Output the [X, Y] coordinate of the center of the cell containing the given text.  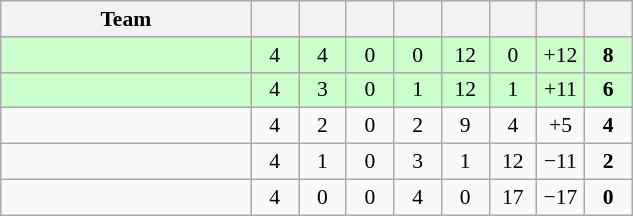
9 [465, 126]
+11 [561, 90]
6 [608, 90]
+12 [561, 55]
8 [608, 55]
+5 [561, 126]
17 [513, 197]
−11 [561, 162]
Team [126, 19]
−17 [561, 197]
